Return (X, Y) of the center of cell containing provided text 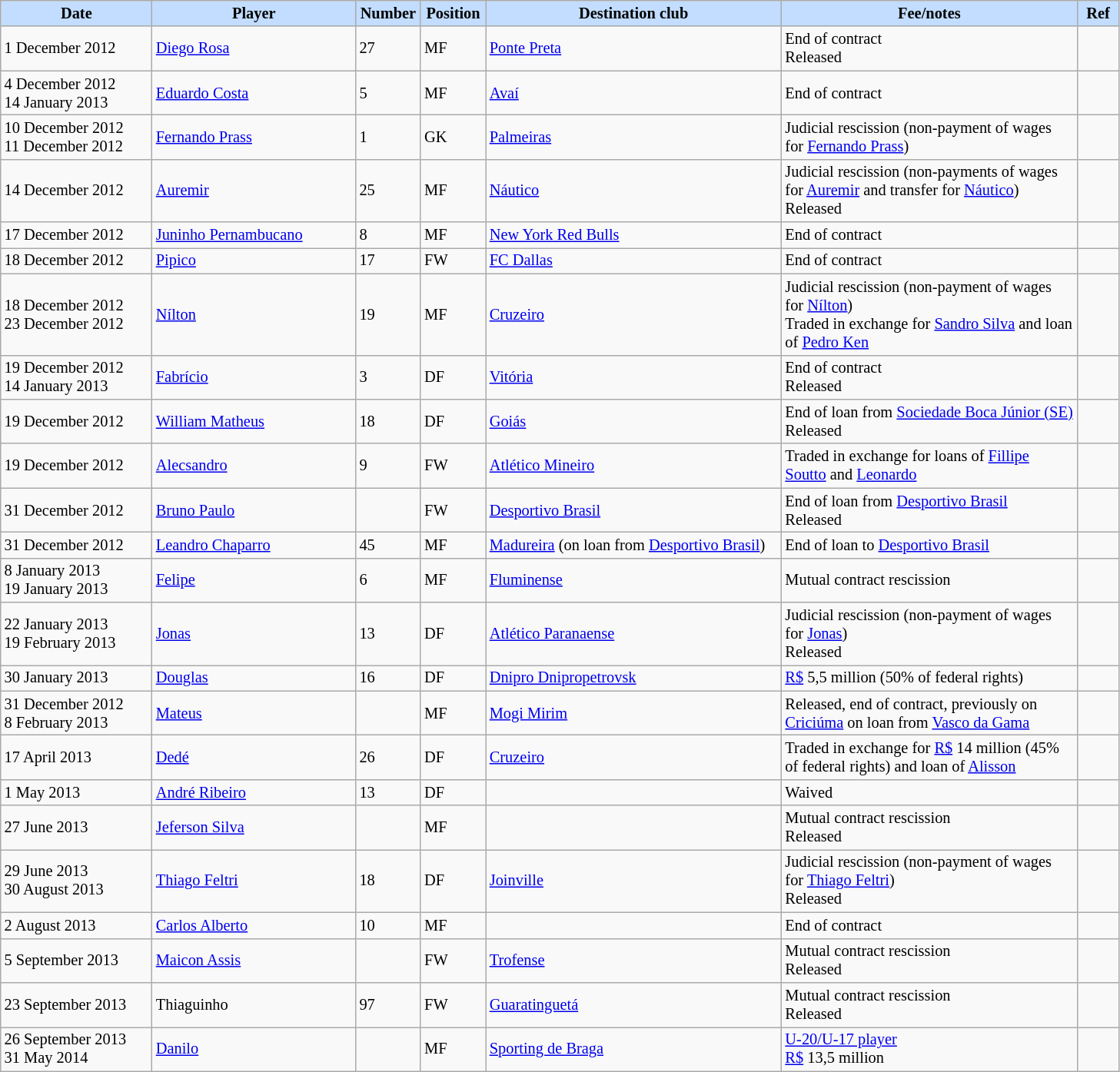
New York Red Bulls (633, 235)
26 September 201331 May 2014 (77, 1049)
Jeferson Silva (254, 828)
Ponte Preta (633, 48)
45 (389, 545)
31 December 20128 February 2013 (77, 713)
1 (389, 137)
2 August 2013 (77, 925)
10 (389, 925)
4 December 201214 January 2013 (77, 93)
Mateus (254, 713)
Diego Rosa (254, 48)
8 (389, 235)
Judicial rescission (non-payment of wages for Nílton)Traded in exchange for Sandro Silva and loan of Pedro Ken (930, 314)
29 June 201330 August 2013 (77, 881)
Judicial rescission (non-payment of wages for Jonas)Released (930, 634)
Judicial rescission (non-payments of wages for Auremir and transfer for Náutico)Released (930, 191)
17 December 2012 (77, 235)
Eduardo Costa (254, 93)
Juninho Pernambucano (254, 235)
Position (454, 13)
Fee/notes (930, 13)
Goiás (633, 421)
Thiago Feltri (254, 881)
Joinville (633, 881)
14 December 2012 (77, 191)
Náutico (633, 191)
10 December 201211 December 2012 (77, 137)
U-20/U-17 playerR$ 13,5 million (930, 1049)
Released, end of contract, previously on Criciúma on loan from Vasco da Gama (930, 713)
FC Dallas (633, 261)
Fluminense (633, 580)
Douglas (254, 678)
Waived (930, 792)
97 (389, 1004)
End of loan from Sociedade Boca Júnior (SE)Released (930, 421)
Number (389, 13)
Mutual contract rescission (930, 580)
Desportivo Brasil (633, 510)
30 January 2013 (77, 678)
27 (389, 48)
Felipe (254, 580)
16 (389, 678)
Destination club (633, 13)
End of loan to Desportivo Brasil (930, 545)
Traded in exchange for R$ 14 million (45% of federal rights) and loan of Alisson (930, 757)
Vitória (633, 377)
17 (389, 261)
Ref (1098, 13)
26 (389, 757)
Atlético Paranaense (633, 634)
18 December 2012 (77, 261)
End of loan from Desportivo BrasilReleased (930, 510)
Judicial rescission (non-payment of wages for Fernando Prass) (930, 137)
Traded in exchange for loans of Fillipe Soutto and Leonardo (930, 466)
Carlos Alberto (254, 925)
25 (389, 191)
Nílton (254, 314)
17 April 2013 (77, 757)
Maicon Assis (254, 961)
William Matheus (254, 421)
3 (389, 377)
Dedé (254, 757)
Jonas (254, 634)
5 (389, 93)
Mogi Mirim (633, 713)
Fabrício (254, 377)
Madureira (on loan from Desportivo Brasil) (633, 545)
Avaí (633, 93)
Dnipro Dnipropetrovsk (633, 678)
R$ 5,5 million (50% of federal rights) (930, 678)
19 December 201214 January 2013 (77, 377)
André Ribeiro (254, 792)
27 June 2013 (77, 828)
8 January 201319 January 2013 (77, 580)
Thiaguinho (254, 1004)
Date (77, 13)
Sporting de Braga (633, 1049)
1 May 2013 (77, 792)
Judicial rescission (non-payment of wages for Thiago Feltri)Released (930, 881)
9 (389, 466)
Atlético Mineiro (633, 466)
5 September 2013 (77, 961)
Trofense (633, 961)
Auremir (254, 191)
22 January 201319 February 2013 (77, 634)
Player (254, 13)
Fernando Prass (254, 137)
18 December 201223 December 2012 (77, 314)
Alecsandro (254, 466)
23 September 2013 (77, 1004)
Guaratinguetá (633, 1004)
1 December 2012 (77, 48)
Bruno Paulo (254, 510)
Danilo (254, 1049)
6 (389, 580)
Pipico (254, 261)
19 (389, 314)
Leandro Chaparro (254, 545)
GK (454, 137)
Palmeiras (633, 137)
